From the cell containing the given text, extract its center point as (x, y) coordinate. 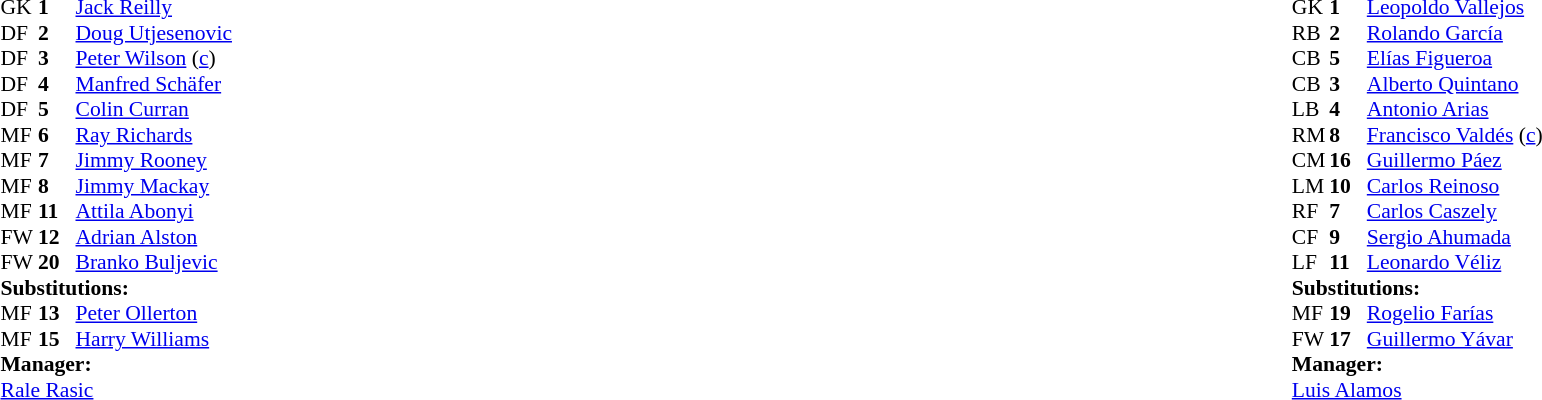
9 (1348, 237)
19 (1348, 313)
LM (1311, 186)
Harry Williams (154, 339)
Peter Ollerton (154, 313)
16 (1348, 161)
6 (57, 135)
RF (1311, 211)
Jimmy Rooney (154, 161)
LB (1311, 109)
CF (1311, 237)
15 (57, 339)
RM (1311, 135)
13 (57, 313)
20 (57, 263)
Colin Curran (154, 109)
Jimmy Mackay (154, 186)
Substitutions: (116, 288)
17 (1348, 339)
Peter Wilson (c) (154, 59)
Ray Richards (154, 135)
Attila Abonyi (154, 211)
LF (1311, 263)
Adrian Alston (154, 237)
CM (1311, 161)
Branko Buljevic (154, 263)
10 (1348, 186)
12 (57, 237)
Manfred Schäfer (154, 84)
RB (1311, 33)
Doug Utjesenovic (154, 33)
Manager: (116, 365)
